Determine the [X, Y] coordinate at the center of the cell enclosing the given text.  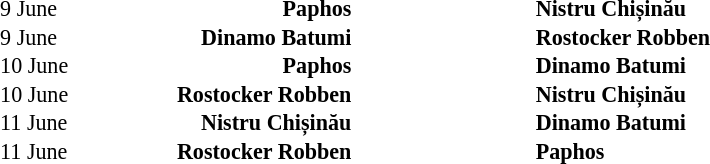
Dinamo Batumi [232, 38]
Rostocker Robben [232, 94]
Nistru Chișinău [232, 123]
Paphos [232, 66]
